Capture the cell that displays the provided text and extract its [x, y] central coordinate. 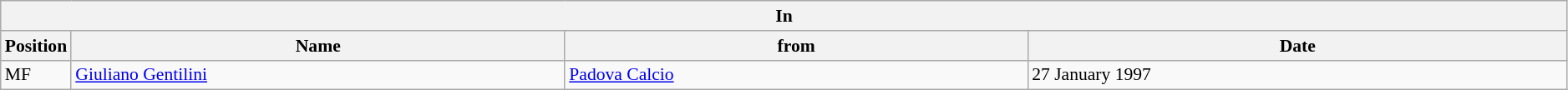
Padova Calcio [796, 75]
Giuliano Gentilini [317, 75]
In [784, 16]
from [796, 46]
Position [36, 46]
Name [317, 46]
MF [36, 75]
27 January 1997 [1297, 75]
Date [1297, 46]
